Find where the given text appears and provide that cell's center as [x, y] coordinate. 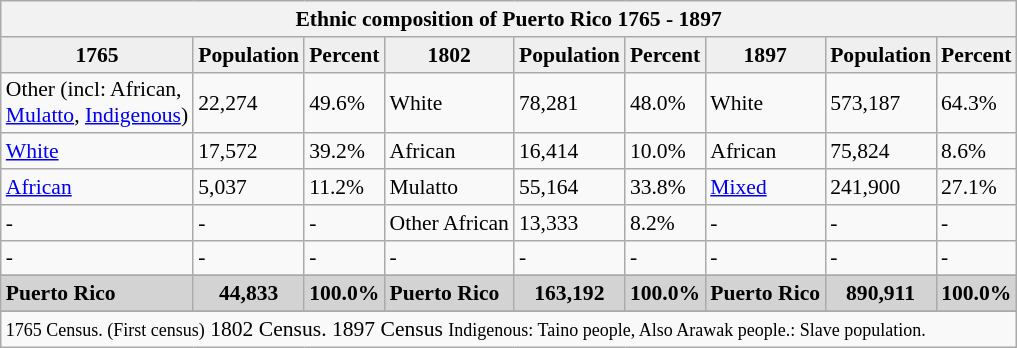
5,037 [248, 187]
48.0% [665, 102]
890,911 [880, 294]
Other African [450, 223]
33.8% [665, 187]
44,833 [248, 294]
13,333 [570, 223]
27.1% [976, 187]
17,572 [248, 152]
10.0% [665, 152]
8.2% [665, 223]
1802 [450, 55]
1897 [765, 55]
1765 Census. (First census) 1802 Census. 1897 Census Indigenous: Taino people, Also Arawak people.: Slave population. [509, 330]
78,281 [570, 102]
Ethnic composition of Puerto Rico 1765 - 1897 [509, 19]
39.2% [344, 152]
241,900 [880, 187]
Other (incl: African, Mulatto, Indigenous) [97, 102]
8.6% [976, 152]
22,274 [248, 102]
Mixed [765, 187]
75,824 [880, 152]
11.2% [344, 187]
55,164 [570, 187]
Mulatto [450, 187]
1765 [97, 55]
163,192 [570, 294]
16,414 [570, 152]
573,187 [880, 102]
64.3% [976, 102]
49.6% [344, 102]
